Determine the (x, y) coordinate at the center of the cell enclosing the given text.  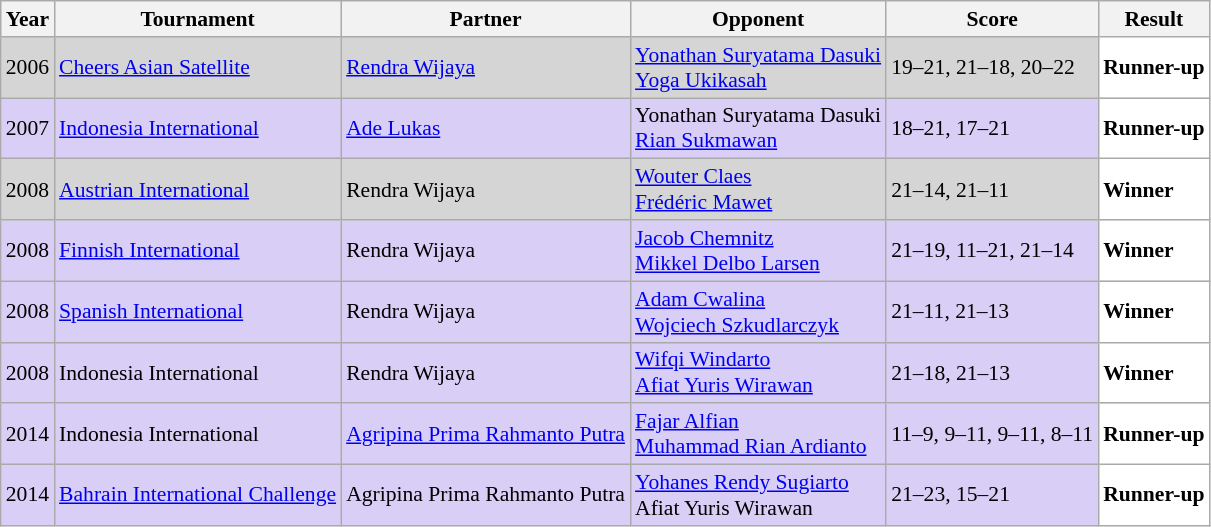
Bahrain International Challenge (198, 496)
21–23, 15–21 (992, 496)
Year (28, 19)
Spanish International (198, 312)
Opponent (758, 19)
Tournament (198, 19)
Cheers Asian Satellite (198, 68)
21–19, 11–21, 21–14 (992, 250)
Finnish International (198, 250)
Result (1154, 19)
21–11, 21–13 (992, 312)
Score (992, 19)
19–21, 21–18, 20–22 (992, 68)
Adam Cwalina Wojciech Szkudlarczyk (758, 312)
21–18, 21–13 (992, 372)
Wifqi Windarto Afiat Yuris Wirawan (758, 372)
2007 (28, 128)
Wouter Claes Frédéric Mawet (758, 190)
Fajar Alfian Muhammad Rian Ardianto (758, 434)
11–9, 9–11, 9–11, 8–11 (992, 434)
Yonathan Suryatama Dasuki Rian Sukmawan (758, 128)
Jacob Chemnitz Mikkel Delbo Larsen (758, 250)
Austrian International (198, 190)
Yohanes Rendy Sugiarto Afiat Yuris Wirawan (758, 496)
Ade Lukas (486, 128)
18–21, 17–21 (992, 128)
21–14, 21–11 (992, 190)
2006 (28, 68)
Yonathan Suryatama Dasuki Yoga Ukikasah (758, 68)
Partner (486, 19)
